Determine the (x, y) coordinate at the center of the cell enclosing the given text.  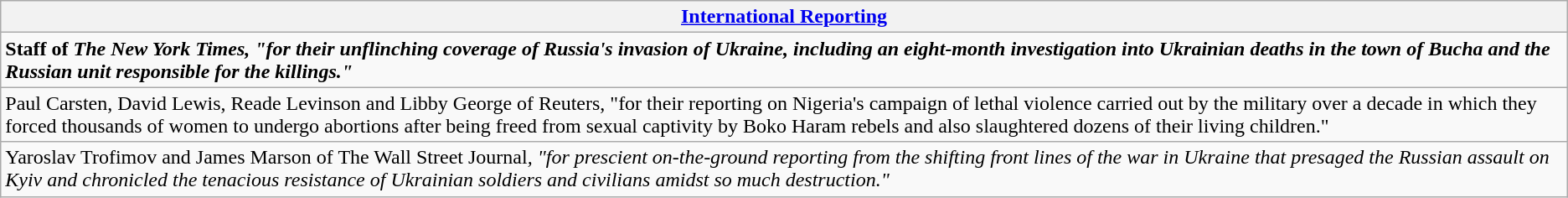
International Reporting (784, 17)
